Find where the given text appears and provide that cell's center as (X, Y) coordinate. 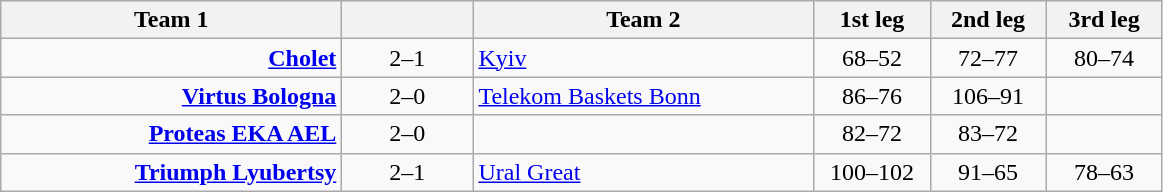
91–65 (988, 172)
2nd leg (988, 20)
Team 2 (644, 20)
1st leg (872, 20)
78–63 (1104, 172)
72–77 (988, 58)
82–72 (872, 134)
Team 1 (172, 20)
Ural Great (644, 172)
68–52 (872, 58)
Proteas EKA AEL (172, 134)
Cholet (172, 58)
3rd leg (1104, 20)
100–102 (872, 172)
80–74 (1104, 58)
Telekom Baskets Bonn (644, 96)
Virtus Bologna (172, 96)
106–91 (988, 96)
Kyiv (644, 58)
86–76 (872, 96)
Triumph Lyubertsy (172, 172)
83–72 (988, 134)
